Find where the given text appears and provide that cell's center as (X, Y) coordinate. 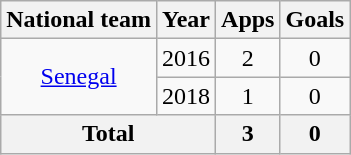
Year (186, 20)
2018 (186, 96)
Goals (315, 20)
Total (108, 134)
2 (248, 58)
Senegal (79, 77)
3 (248, 134)
2016 (186, 58)
Apps (248, 20)
1 (248, 96)
National team (79, 20)
